From the cell containing the given text, extract its center point as [x, y] coordinate. 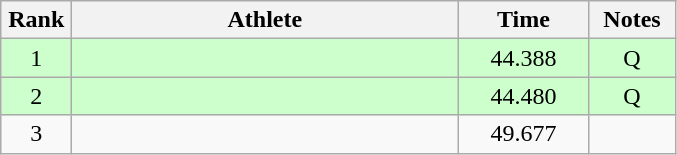
1 [36, 58]
2 [36, 96]
49.677 [524, 134]
44.388 [524, 58]
44.480 [524, 96]
Rank [36, 20]
Notes [632, 20]
Athlete [265, 20]
Time [524, 20]
3 [36, 134]
